Search for the cell housing the specified text and yield its (x, y) center coordinate. 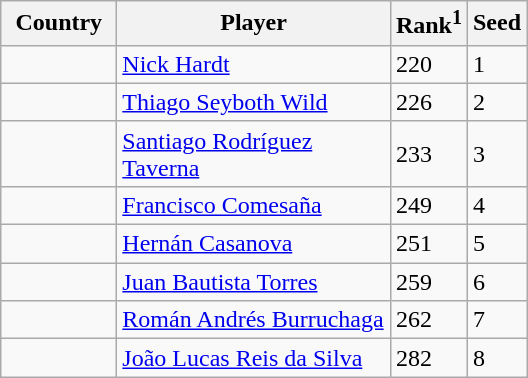
4 (496, 205)
251 (428, 244)
Román Andrés Burruchaga (254, 320)
7 (496, 320)
Rank1 (428, 24)
Nick Hardt (254, 64)
Juan Bautista Torres (254, 282)
Francisco Comesaña (254, 205)
5 (496, 244)
Country (59, 24)
2 (496, 102)
Santiago Rodríguez Taverna (254, 154)
233 (428, 154)
282 (428, 358)
Thiago Seyboth Wild (254, 102)
Hernán Casanova (254, 244)
3 (496, 154)
226 (428, 102)
220 (428, 64)
Seed (496, 24)
6 (496, 282)
8 (496, 358)
João Lucas Reis da Silva (254, 358)
259 (428, 282)
262 (428, 320)
1 (496, 64)
249 (428, 205)
Player (254, 24)
